For the text-containing cell, return its midpoint in [X, Y] coordinate format. 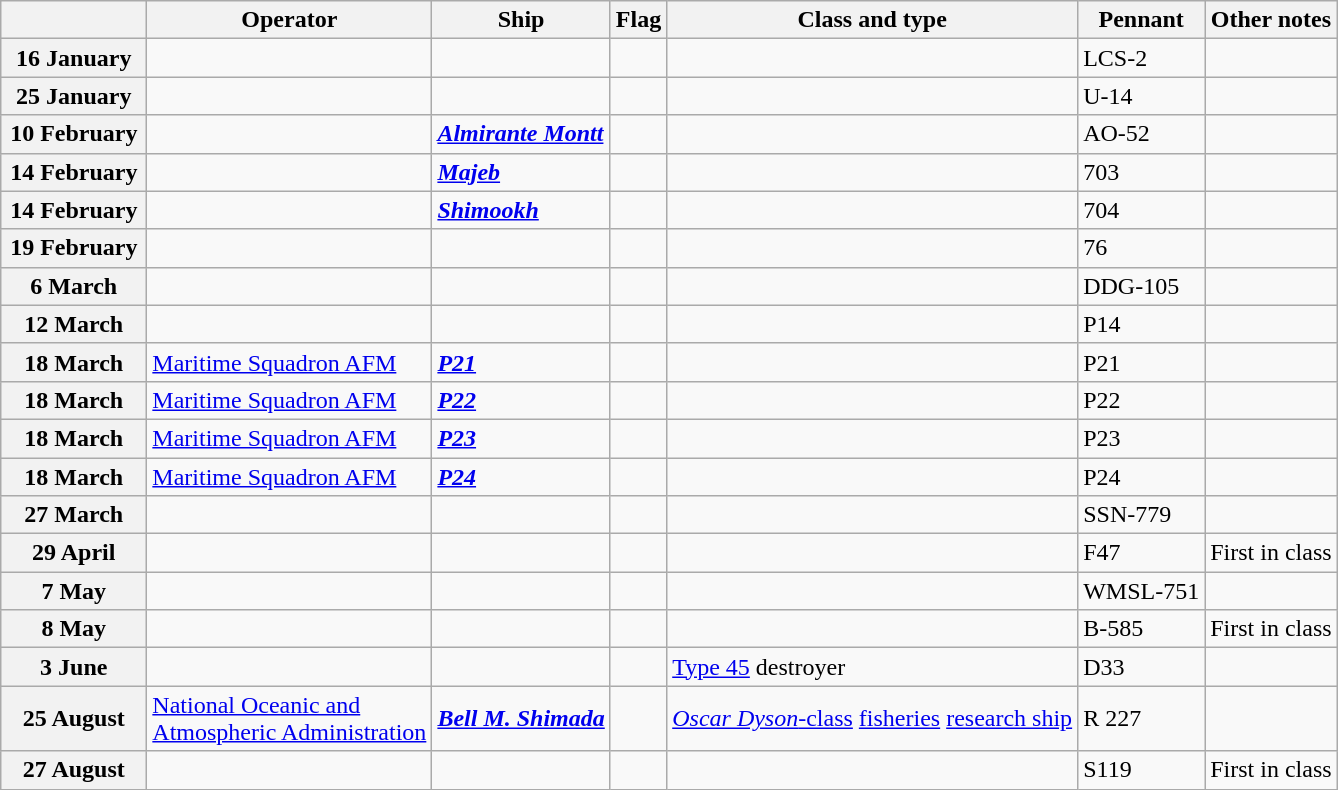
12 March [74, 324]
F47 [1142, 553]
Class and type [872, 20]
WMSL-751 [1142, 591]
3 June [74, 667]
Almirante Montt [521, 134]
B-585 [1142, 629]
7 May [74, 591]
D33 [1142, 667]
76 [1142, 248]
27 August [74, 770]
Majeb [521, 172]
704 [1142, 210]
Ship [521, 20]
Flag [638, 20]
LCS-2 [1142, 58]
U-14 [1142, 96]
S119 [1142, 770]
Shimookh [521, 210]
19 February [74, 248]
27 March [74, 515]
8 May [74, 629]
Pennant [1142, 20]
29 April [74, 553]
25 August [74, 718]
703 [1142, 172]
National Oceanic andAtmospheric Administration [290, 718]
DDG-105 [1142, 286]
16 January [74, 58]
P14 [1142, 324]
Type 45 destroyer [872, 667]
Operator [290, 20]
Oscar Dyson-class fisheries research ship [872, 718]
AO-52 [1142, 134]
R 227 [1142, 718]
SSN-779 [1142, 515]
Bell M. Shimada [521, 718]
25 January [74, 96]
Other notes [1271, 20]
10 February [74, 134]
6 March [74, 286]
